Extract the [X, Y] coordinate from the center of the cell holding the provided text.  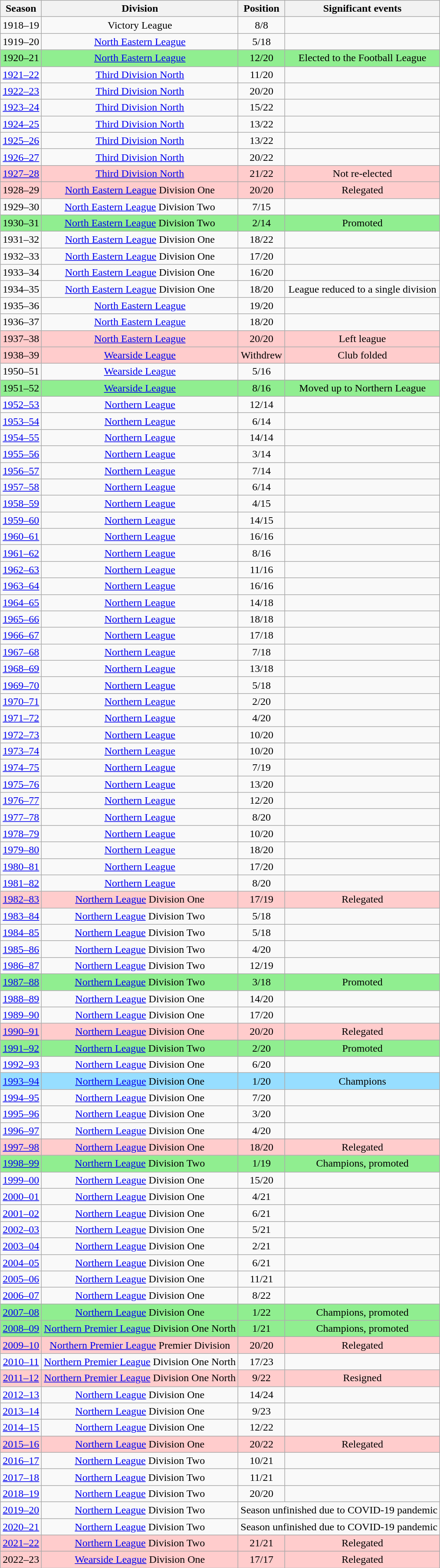
1/22 [262, 1312]
1967–68 [21, 652]
13/20 [262, 784]
9/22 [262, 1378]
1962–63 [21, 570]
17/17 [262, 1560]
14/14 [262, 437]
14/20 [262, 998]
1978–79 [21, 834]
7/18 [262, 652]
1984–85 [21, 932]
1985–86 [21, 949]
1995–96 [21, 1114]
Champions [363, 1081]
1971–72 [21, 718]
1999–00 [21, 1180]
2019–20 [21, 1510]
3/20 [262, 1114]
1960–61 [21, 537]
Season [21, 9]
Elected to the Football League [363, 58]
1965–66 [21, 619]
2003–04 [21, 1246]
1931–32 [21, 240]
1969–70 [21, 685]
1953–54 [21, 421]
1972–73 [21, 735]
1961–62 [21, 553]
1954–55 [21, 437]
1983–84 [21, 916]
21/22 [262, 173]
5/21 [262, 1229]
1/20 [262, 1081]
1968–69 [21, 668]
14/24 [262, 1395]
1989–90 [21, 1015]
11/16 [262, 570]
1937–38 [21, 339]
2018–19 [21, 1493]
2012–13 [21, 1395]
Northern Premier League Premier Division [140, 1345]
2014–15 [21, 1428]
1977–78 [21, 817]
1988–89 [21, 998]
7/15 [262, 207]
Withdrew [262, 355]
1/19 [262, 1164]
12/22 [262, 1428]
1921–22 [21, 75]
2006–07 [21, 1296]
1959–60 [21, 520]
1973–74 [21, 751]
1935–36 [21, 306]
2005–06 [21, 1279]
1958–59 [21, 504]
2015–16 [21, 1444]
2000–01 [21, 1196]
1925–26 [21, 140]
7/19 [262, 768]
1996–97 [21, 1131]
1974–75 [21, 768]
1979–80 [21, 850]
8/22 [262, 1296]
1927–28 [21, 173]
2017–18 [21, 1477]
Wearside League Division One [140, 1560]
12/14 [262, 404]
2008–09 [21, 1329]
1919–20 [21, 42]
7/14 [262, 470]
21/21 [262, 1543]
17/18 [262, 636]
1952–53 [21, 404]
2013–14 [21, 1411]
17/23 [262, 1362]
2009–10 [21, 1345]
1975–76 [21, 784]
1951–52 [21, 388]
12/19 [262, 965]
Resigned [363, 1378]
10/21 [262, 1460]
4/15 [262, 504]
2007–08 [21, 1312]
14/15 [262, 520]
2022–23 [21, 1560]
1964–65 [21, 603]
Position [262, 9]
4/21 [262, 1196]
1970–71 [21, 701]
Moved up to Northern League [363, 388]
8/8 [262, 25]
1990–91 [21, 1032]
1997–98 [21, 1147]
15/20 [262, 1180]
2011–12 [21, 1378]
1938–39 [21, 355]
Not re-elected [363, 173]
1991–92 [21, 1048]
1933–34 [21, 273]
15/22 [262, 108]
1920–21 [21, 58]
5/16 [262, 372]
2/14 [262, 223]
1993–94 [21, 1081]
Significant events [363, 9]
3/18 [262, 982]
1922–23 [21, 91]
1936–37 [21, 322]
2016–17 [21, 1460]
2020–21 [21, 1526]
1981–82 [21, 883]
18/18 [262, 619]
1987–88 [21, 982]
2004–05 [21, 1263]
1963–64 [21, 586]
1986–87 [21, 965]
1955–56 [21, 454]
1918–19 [21, 25]
6/20 [262, 1065]
1/21 [262, 1329]
League reduced to a single division [363, 289]
2010–11 [21, 1362]
18/22 [262, 240]
Division [140, 9]
1956–57 [21, 470]
13/18 [262, 668]
1929–30 [21, 207]
3/14 [262, 454]
17/19 [262, 900]
2/21 [262, 1246]
1966–67 [21, 636]
11/20 [262, 75]
2001–02 [21, 1213]
14/18 [262, 603]
1998–99 [21, 1164]
1976–77 [21, 801]
1928–29 [21, 190]
2021–22 [21, 1543]
Club folded [363, 355]
1923–24 [21, 108]
9/23 [262, 1411]
1982–83 [21, 900]
16/20 [262, 273]
1932–33 [21, 256]
2002–03 [21, 1229]
1930–31 [21, 223]
Left league [363, 339]
1957–58 [21, 487]
1992–93 [21, 1065]
1934–35 [21, 289]
Victory League [140, 25]
1980–81 [21, 867]
19/20 [262, 306]
1950–51 [21, 372]
1994–95 [21, 1098]
1924–25 [21, 124]
1926–27 [21, 157]
7/20 [262, 1098]
